Search for the cell housing the specified text and yield its [x, y] center coordinate. 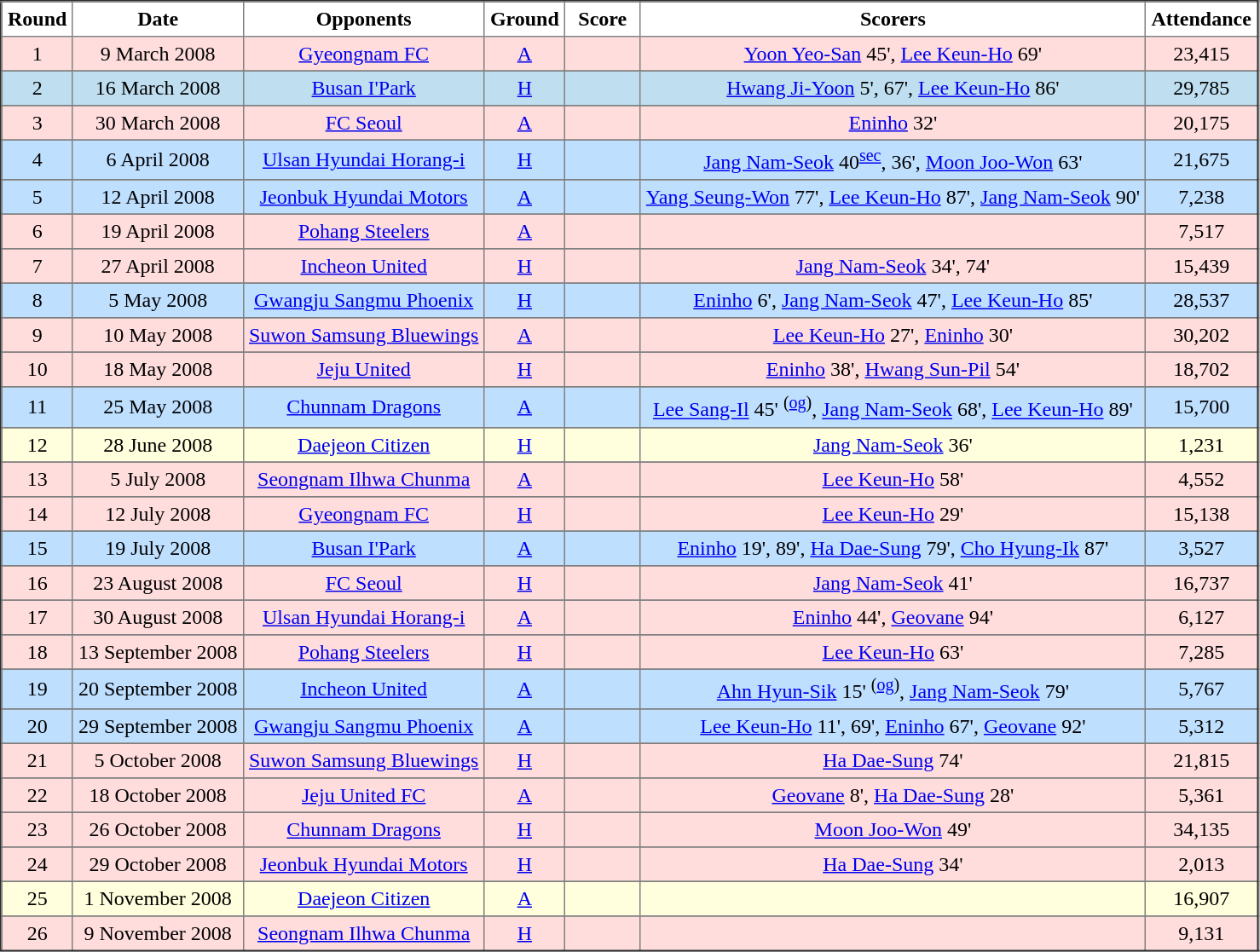
20 [38, 726]
10 [38, 370]
Jang Nam-Seok 41' [893, 582]
19 April 2008 [158, 232]
Hwang Ji-Yoon 5', 67', Lee Keun-Ho 86' [893, 88]
27 April 2008 [158, 266]
34,135 [1202, 829]
19 [38, 689]
30 August 2008 [158, 617]
17 [38, 617]
5,312 [1202, 726]
Jang Nam-Seok 34', 74' [893, 266]
Eninho 19', 89', Ha Dae-Sung 79', Cho Hyung-Ik 87' [893, 548]
18 [38, 651]
Lee Keun-Ho 11', 69', Eninho 67', Geovane 92' [893, 726]
8 [38, 301]
Eninho 38', Hwang Sun-Pil 54' [893, 370]
Lee Keun-Ho 58' [893, 479]
Jeju United FC [363, 795]
6 [38, 232]
1 November 2008 [158, 898]
7,285 [1202, 651]
Ground [524, 19]
5,361 [1202, 795]
Eninho 6', Jang Nam-Seok 47', Lee Keun-Ho 85' [893, 301]
28 June 2008 [158, 444]
30,202 [1202, 335]
Scorers [893, 19]
5 July 2008 [158, 479]
7 [38, 266]
30 March 2008 [158, 123]
Jang Nam-Seok 40sec, 36', Moon Joo-Won 63' [893, 160]
4,552 [1202, 479]
1 [38, 54]
26 [38, 934]
4 [38, 160]
21 [38, 760]
Score [603, 19]
11 [38, 407]
2,013 [1202, 864]
Yoon Yeo-San 45', Lee Keun-Ho 69' [893, 54]
21,815 [1202, 760]
Lee Sang-Il 45' (og), Jang Nam-Seok 68', Lee Keun-Ho 89' [893, 407]
5 [38, 197]
Attendance [1202, 19]
16,737 [1202, 582]
29 September 2008 [158, 726]
15,138 [1202, 513]
26 October 2008 [158, 829]
15,700 [1202, 407]
20 September 2008 [158, 689]
28,537 [1202, 301]
Opponents [363, 19]
Round [38, 19]
Date [158, 19]
15 [38, 548]
5 May 2008 [158, 301]
Geovane 8', Ha Dae-Sung 28' [893, 795]
6,127 [1202, 617]
5,767 [1202, 689]
16 [38, 582]
25 [38, 898]
14 [38, 513]
23,415 [1202, 54]
23 August 2008 [158, 582]
16 March 2008 [158, 88]
Eninho 44', Geovane 94' [893, 617]
Lee Keun-Ho 27', Eninho 30' [893, 335]
7,517 [1202, 232]
6 April 2008 [158, 160]
Moon Joo-Won 49' [893, 829]
9 March 2008 [158, 54]
24 [38, 864]
29 October 2008 [158, 864]
22 [38, 795]
23 [38, 829]
5 October 2008 [158, 760]
Eninho 32' [893, 123]
20,175 [1202, 123]
Ahn Hyun-Sik 15' (og), Jang Nam-Seok 79' [893, 689]
3,527 [1202, 548]
12 April 2008 [158, 197]
Lee Keun-Ho 63' [893, 651]
Jeju United [363, 370]
19 July 2008 [158, 548]
9 November 2008 [158, 934]
16,907 [1202, 898]
25 May 2008 [158, 407]
13 [38, 479]
Ha Dae-Sung 34' [893, 864]
10 May 2008 [158, 335]
18 May 2008 [158, 370]
13 September 2008 [158, 651]
2 [38, 88]
12 July 2008 [158, 513]
Jang Nam-Seok 36' [893, 444]
12 [38, 444]
Yang Seung-Won 77', Lee Keun-Ho 87', Jang Nam-Seok 90' [893, 197]
18 October 2008 [158, 795]
Lee Keun-Ho 29' [893, 513]
9 [38, 335]
7,238 [1202, 197]
9,131 [1202, 934]
29,785 [1202, 88]
Ha Dae-Sung 74' [893, 760]
21,675 [1202, 160]
18,702 [1202, 370]
1,231 [1202, 444]
3 [38, 123]
15,439 [1202, 266]
